For the text-containing cell, return its midpoint in [X, Y] coordinate format. 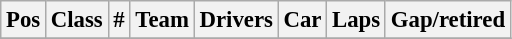
Team [162, 20]
Laps [356, 20]
Class [78, 20]
# [119, 20]
Car [302, 20]
Gap/retired [448, 20]
Pos [24, 20]
Drivers [236, 20]
